Search for the cell housing the specified text and yield its (x, y) center coordinate. 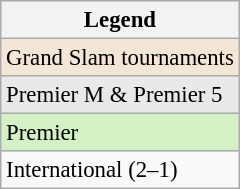
International (2–1) (120, 170)
Legend (120, 20)
Grand Slam tournaments (120, 58)
Premier (120, 133)
Premier M & Premier 5 (120, 95)
